For the text-containing cell, return its midpoint in (x, y) coordinate format. 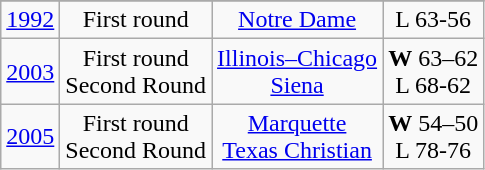
2005 (30, 136)
First round (136, 20)
W 54–50L 78-76 (434, 136)
W 63–62 L 68-62 (434, 72)
L 63-56 (434, 20)
2003 (30, 72)
MarquetteTexas Christian (298, 136)
Illinois–ChicagoSiena (298, 72)
Notre Dame (298, 20)
1992 (30, 20)
